Determine the [x, y] coordinate at the center of the cell enclosing the given text.  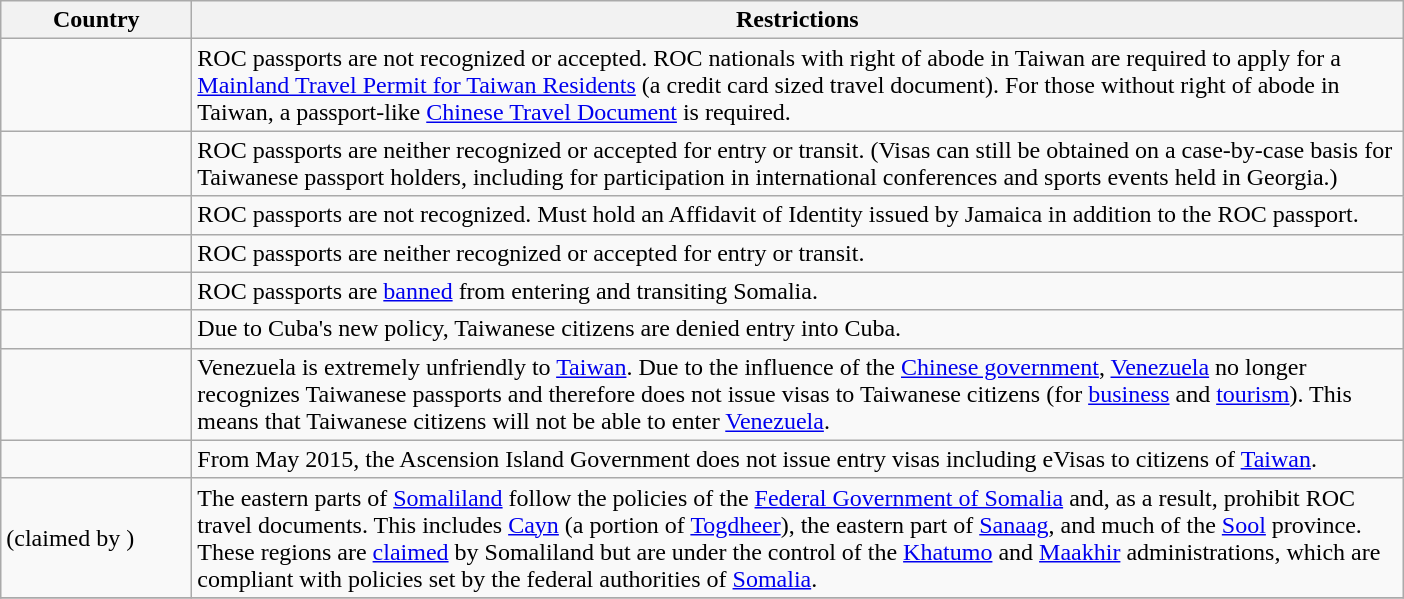
Restrictions [798, 20]
ROC passports are banned from entering and transiting Somalia. [798, 291]
ROC passports are not recognized. Must hold an Affidavit of Identity issued by Jamaica in addition to the ROC passport. [798, 215]
Country [96, 20]
ROC passports are neither recognized or accepted for entry or transit. [798, 253]
Due to Cuba's new policy, Taiwanese citizens are denied entry into Cuba. [798, 329]
From May 2015, the Ascension Island Government does not issue entry visas including eVisas to citizens of Taiwan. [798, 459]
(claimed by ) [96, 538]
